Return (x, y) of the center of cell containing provided text 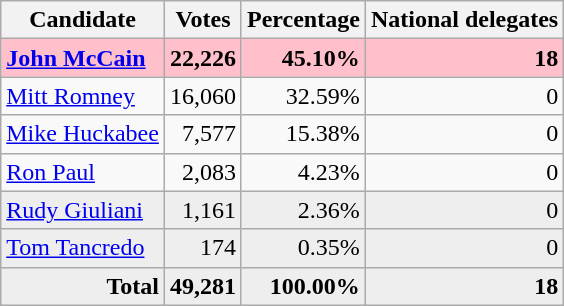
100.00% (303, 286)
22,226 (202, 58)
49,281 (202, 286)
16,060 (202, 96)
Mike Huckabee (83, 134)
1,161 (202, 210)
Total (83, 286)
John McCain (83, 58)
Ron Paul (83, 172)
Candidate (83, 20)
Percentage (303, 20)
2,083 (202, 172)
45.10% (303, 58)
15.38% (303, 134)
Tom Tancredo (83, 248)
174 (202, 248)
National delegates (464, 20)
32.59% (303, 96)
Rudy Giuliani (83, 210)
Mitt Romney (83, 96)
7,577 (202, 134)
2.36% (303, 210)
0.35% (303, 248)
Votes (202, 20)
4.23% (303, 172)
